From the cell containing the given text, extract its center point as [X, Y] coordinate. 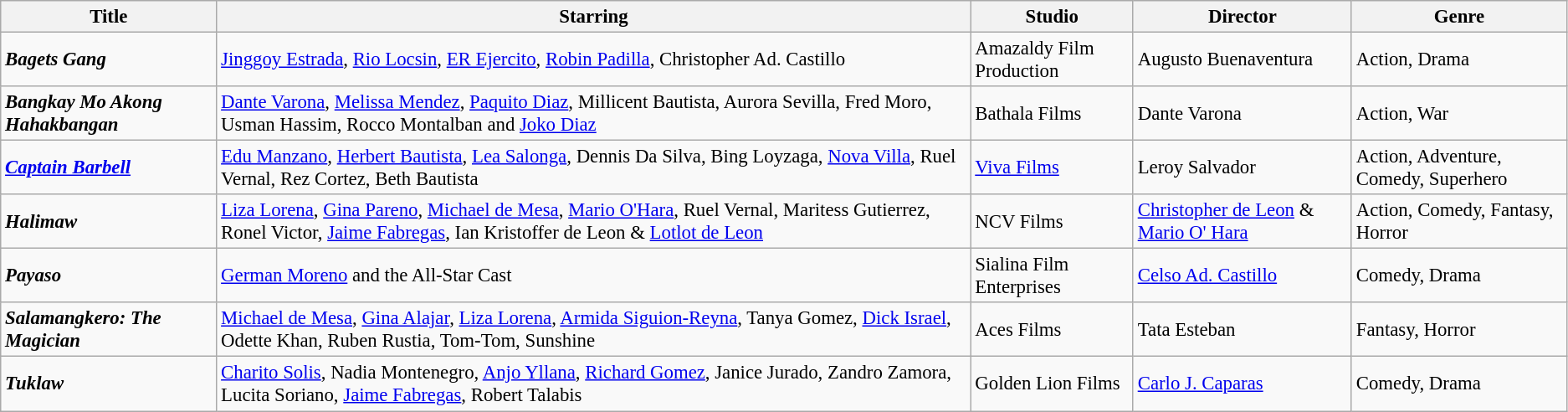
Action, War [1459, 114]
Director [1242, 17]
Christopher de Leon & Mario O' Hara [1242, 221]
Bathala Films [1052, 114]
Leroy Salvador [1242, 167]
Amazaldy Film Production [1052, 60]
Studio [1052, 17]
Title [109, 17]
Action, Drama [1459, 60]
Dante Varona [1242, 114]
Michael de Mesa, Gina Alajar, Liza Lorena, Armida Siguion-Reyna, Tanya Gomez, Dick Israel, Odette Khan, Ruben Rustia, Tom-Tom, Sunshine [594, 330]
Charito Solis, Nadia Montenegro, Anjo Yllana, Richard Gomez, Janice Jurado, Zandro Zamora, Lucita Soriano, Jaime Fabregas, Robert Talabis [594, 384]
Tuklaw [109, 384]
Bangkay Mo Akong Hahakbangan [109, 114]
Dante Varona, Melissa Mendez, Paquito Diaz, Millicent Bautista, Aurora Sevilla, Fred Moro, Usman Hassim, Rocco Montalban and Joko Diaz [594, 114]
Carlo J. Caparas [1242, 384]
Tata Esteban [1242, 330]
Genre [1459, 17]
Bagets Gang [109, 60]
Action, Adventure, Comedy, Superhero [1459, 167]
Fantasy, Horror [1459, 330]
Viva Films [1052, 167]
Salamangkero: The Magician [109, 330]
Edu Manzano, Herbert Bautista, Lea Salonga, Dennis Da Silva, Bing Loyzaga, Nova Villa, Ruel Vernal, Rez Cortez, Beth Bautista [594, 167]
Halimaw [109, 221]
Celso Ad. Castillo [1242, 276]
Captain Barbell [109, 167]
Aces Films [1052, 330]
Starring [594, 17]
Payaso [109, 276]
NCV Films [1052, 221]
Augusto Buenaventura [1242, 60]
German Moreno and the All-Star Cast [594, 276]
Sialina Film Enterprises [1052, 276]
Golden Lion Films [1052, 384]
Action, Comedy, Fantasy, Horror [1459, 221]
Jinggoy Estrada, Rio Locsin, ER Ejercito, Robin Padilla, Christopher Ad. Castillo [594, 60]
